Determine the (x, y) coordinate at the center of the cell enclosing the given text.  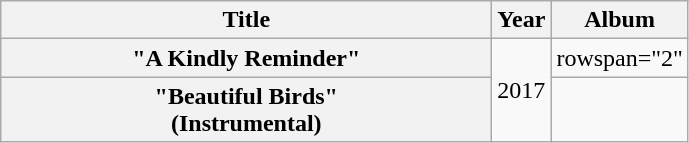
Album (620, 20)
rowspan="2" (620, 58)
"A Kindly Reminder" (246, 58)
Year (522, 20)
Title (246, 20)
2017 (522, 90)
"Beautiful Birds"(Instrumental) (246, 110)
